Return the (X, Y) coordinate for the center point of the cell that contains the specified text.  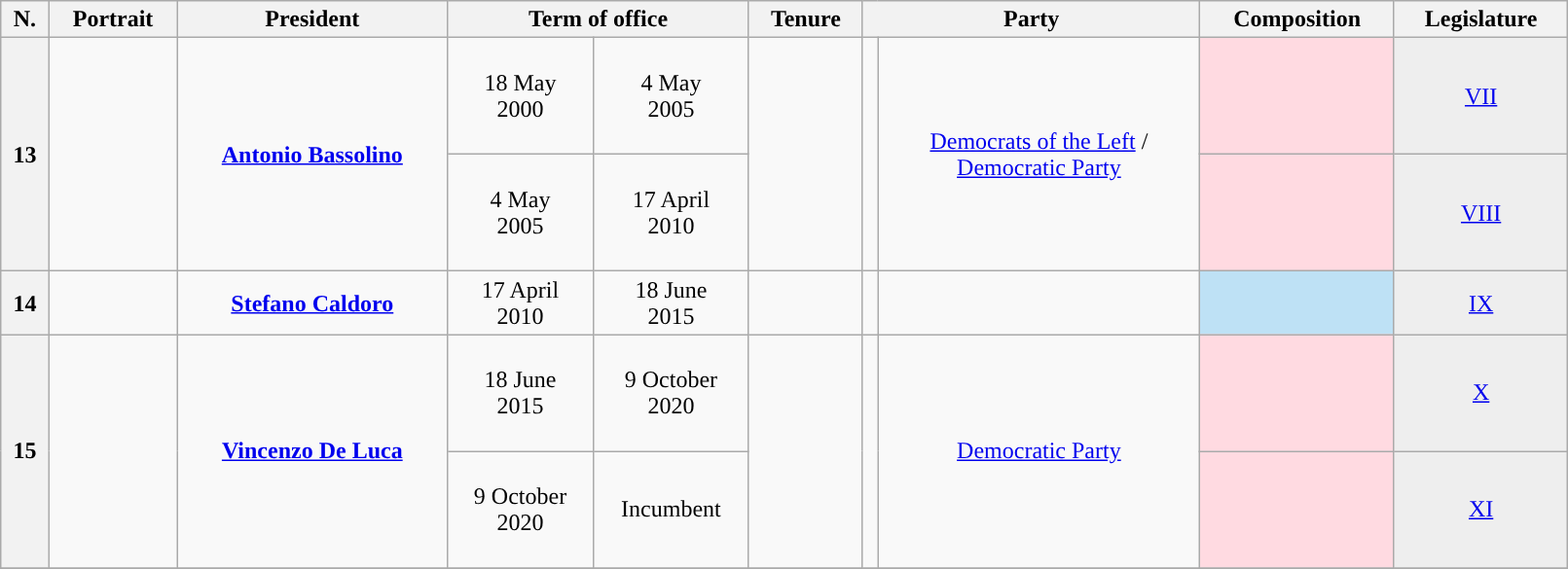
Composition (1297, 19)
X (1480, 393)
IX (1480, 303)
VIII (1480, 213)
Vincenzo De Luca (312, 451)
Portrait (113, 19)
Party (1031, 19)
15 (25, 451)
13 (25, 155)
VII (1480, 96)
Democrats of the Left /Democratic Party (1039, 155)
Term of office (599, 19)
Stefano Caldoro (312, 303)
14 (25, 303)
Incumbent (671, 510)
XI (1480, 510)
Democratic Party (1039, 451)
Antonio Bassolino (312, 155)
Tenure (806, 19)
18 May2000 (521, 96)
President (312, 19)
N. (25, 19)
Legislature (1480, 19)
